Capture the cell that displays the provided text and extract its (x, y) central coordinate. 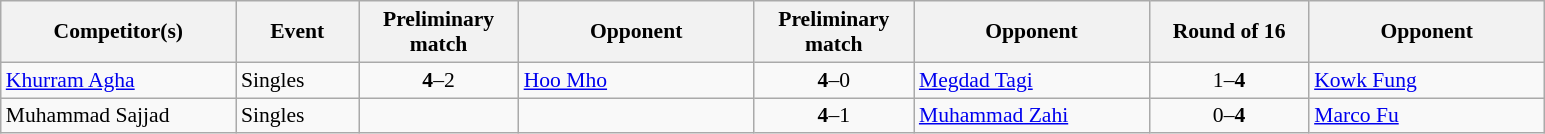
Marco Fu (1426, 116)
Megdad Tagi (1032, 80)
Competitor(s) (118, 32)
0–4 (1229, 116)
Hoo Mho (636, 80)
4–1 (834, 116)
Round of 16 (1229, 32)
4–0 (834, 80)
1–4 (1229, 80)
Muhammad Sajjad (118, 116)
Muhammad Zahi (1032, 116)
Khurram Agha (118, 80)
Kowk Fung (1426, 80)
Event (298, 32)
4–2 (438, 80)
